Identify which cell holds the provided text, then report its (X, Y) central coordinate. 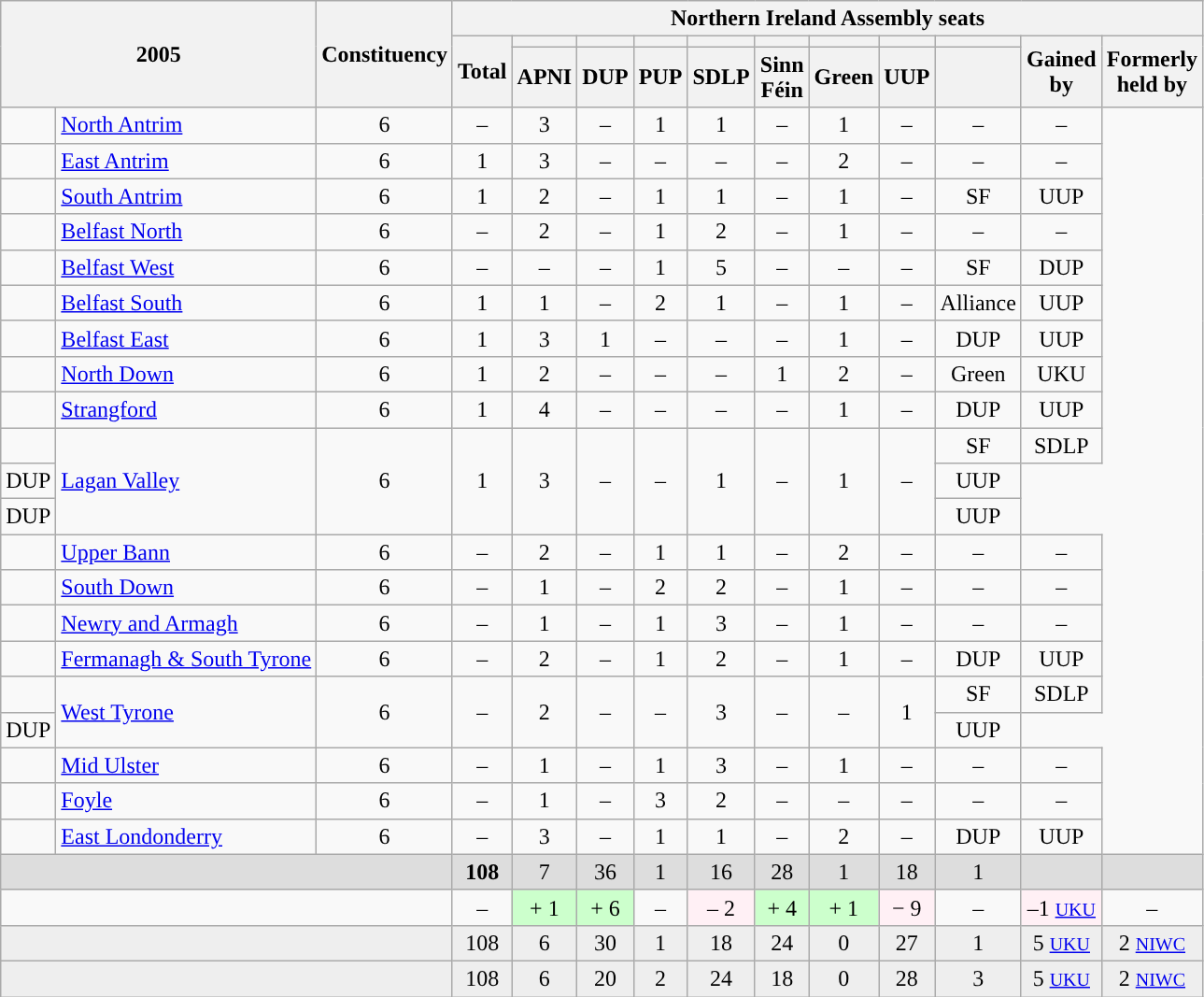
30 (605, 943)
Mid Ulster (187, 765)
Gained by (1061, 72)
4 (545, 409)
Foyle (187, 801)
SinnFéin (782, 77)
APNI (545, 77)
Belfast North (187, 232)
Belfast South (187, 303)
East Londonderry (187, 836)
–1 UKU (1061, 907)
Newry and Armagh (187, 623)
Formerly held by (1152, 72)
Lagan Valley (187, 481)
20 (605, 978)
Upper Bann (187, 552)
Northern Ireland Assembly seats (828, 19)
Alliance (978, 303)
27 (907, 943)
Strangford (187, 409)
PUP (660, 77)
North Down (187, 374)
2005 (159, 54)
East Antrim (187, 161)
7 (545, 872)
Fermanagh & South Tyrone (187, 659)
– 2 (721, 907)
Total (482, 72)
UKU (1061, 374)
16 (721, 872)
South Antrim (187, 196)
+ 6 (605, 907)
+ 4 (782, 907)
36 (605, 872)
Constituency (385, 54)
North Antrim (187, 125)
Belfast West (187, 267)
− 9 (907, 907)
South Down (187, 588)
West Tyrone (187, 712)
Belfast East (187, 338)
5 (721, 267)
